Pinpoint the cell where the given text exists, returning its [x, y] midpoint coordinate. 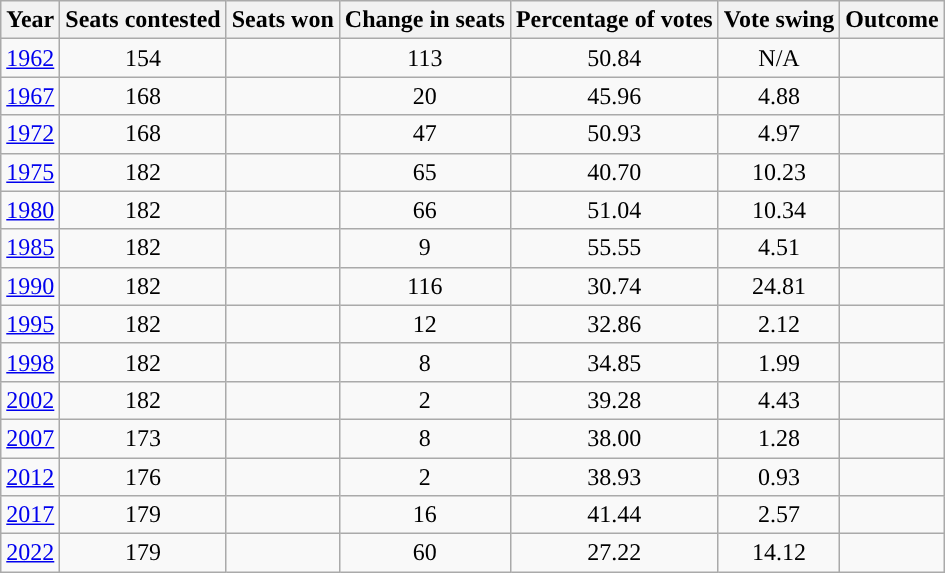
176 [143, 477]
50.84 [614, 58]
2012 [30, 477]
2007 [30, 438]
1975 [30, 172]
24.81 [779, 286]
45.96 [614, 96]
173 [143, 438]
34.85 [614, 362]
50.93 [614, 134]
Year [30, 20]
113 [424, 58]
39.28 [614, 400]
51.04 [614, 210]
2017 [30, 515]
60 [424, 553]
38.00 [614, 438]
20 [424, 96]
4.97 [779, 134]
9 [424, 248]
Percentage of votes [614, 20]
Change in seats [424, 20]
1995 [30, 324]
27.22 [614, 553]
40.70 [614, 172]
55.55 [614, 248]
16 [424, 515]
Vote swing [779, 20]
1.28 [779, 438]
116 [424, 286]
10.23 [779, 172]
32.86 [614, 324]
66 [424, 210]
1967 [30, 96]
47 [424, 134]
Seats won [282, 20]
2.57 [779, 515]
1985 [30, 248]
1998 [30, 362]
0.93 [779, 477]
41.44 [614, 515]
14.12 [779, 553]
1972 [30, 134]
12 [424, 324]
2.12 [779, 324]
1.99 [779, 362]
30.74 [614, 286]
4.51 [779, 248]
4.43 [779, 400]
1962 [30, 58]
65 [424, 172]
38.93 [614, 477]
1980 [30, 210]
4.88 [779, 96]
Outcome [892, 20]
154 [143, 58]
2022 [30, 553]
Seats contested [143, 20]
2002 [30, 400]
N/A [779, 58]
10.34 [779, 210]
1990 [30, 286]
